Output the [X, Y] coordinate of the center of the cell containing the given text.  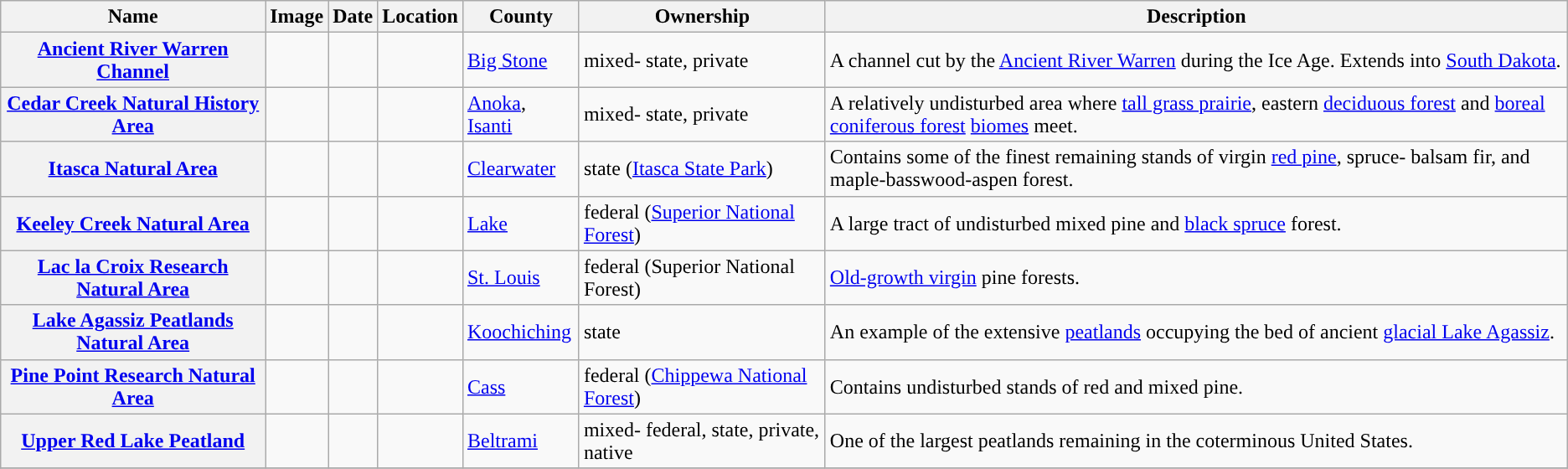
A channel cut by the Ancient River Warren during the Ice Age. Extends into South Dakota. [1196, 60]
state (Itasca State Park) [702, 169]
Lac la Croix Research Natural Area [133, 278]
Keeley Creek Natural Area [133, 223]
mixed- federal, state, private, native [702, 441]
Clearwater [521, 169]
Contains undisturbed stands of red and mixed pine. [1196, 387]
An example of the extensive peatlands occupying the bed of ancient glacial Lake Agassiz. [1196, 332]
County [521, 17]
Pine Point Research Natural Area [133, 387]
Name [133, 17]
Description [1196, 17]
federal (Chippewa National Forest) [702, 387]
Ownership [702, 17]
Date [353, 17]
state [702, 332]
Lake [521, 223]
Beltrami [521, 441]
Image [297, 17]
Lake Agassiz Peatlands Natural Area [133, 332]
Location [420, 17]
Itasca Natural Area [133, 169]
A relatively undisturbed area where tall grass prairie, eastern deciduous forest and boreal coniferous forest biomes meet. [1196, 114]
Koochiching [521, 332]
One of the largest peatlands remaining in the coterminous United States. [1196, 441]
Contains some of the finest remaining stands of virgin red pine, spruce- balsam fir, and maple-basswood-aspen forest. [1196, 169]
Upper Red Lake Peatland [133, 441]
St. Louis [521, 278]
Big Stone [521, 60]
Old-growth virgin pine forests. [1196, 278]
A large tract of undisturbed mixed pine and black spruce forest. [1196, 223]
Cedar Creek Natural History Area [133, 114]
Cass [521, 387]
Ancient River Warren Channel [133, 60]
Anoka, Isanti [521, 114]
